Capture the cell that displays the provided text and extract its [X, Y] central coordinate. 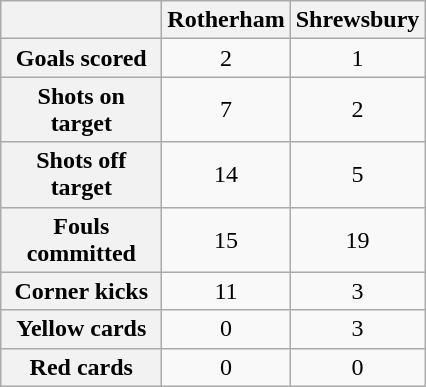
Corner kicks [82, 291]
Fouls committed [82, 240]
19 [358, 240]
Red cards [82, 367]
7 [226, 110]
Shrewsbury [358, 20]
Rotherham [226, 20]
14 [226, 174]
Goals scored [82, 58]
Shots on target [82, 110]
5 [358, 174]
Yellow cards [82, 329]
Shots off target [82, 174]
1 [358, 58]
15 [226, 240]
11 [226, 291]
